Output the [x, y] coordinate of the center of the cell containing the given text.  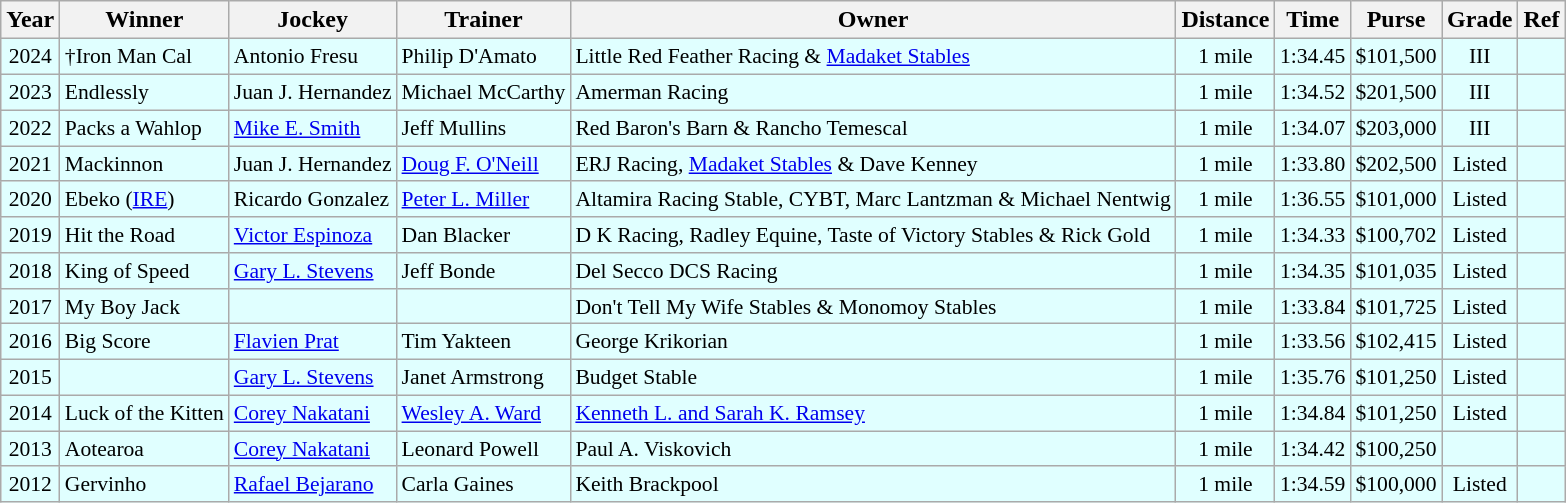
1:34.52 [1312, 92]
Distance [1226, 20]
1:34.59 [1312, 484]
$100,250 [1396, 449]
1:33.84 [1312, 306]
Endlessly [144, 92]
Budget Stable [873, 377]
2019 [30, 235]
$100,000 [1396, 484]
King of Speed [144, 271]
Winner [144, 20]
My Boy Jack [144, 306]
Ebeko (IRE) [144, 199]
1:35.76 [1312, 377]
Antonio Fresu [313, 57]
Jeff Mullins [484, 128]
2021 [30, 164]
Jockey [313, 20]
$100,702 [1396, 235]
Luck of the Kitten [144, 413]
Altamira Racing Stable, CYBT, Marc Lantzman & Michael Nentwig [873, 199]
Philip D'Amato [484, 57]
$102,415 [1396, 342]
Grade [1480, 20]
Jeff Bonde [484, 271]
1:34.42 [1312, 449]
$101,500 [1396, 57]
$201,500 [1396, 92]
Mike E. Smith [313, 128]
Wesley A. Ward [484, 413]
Leonard Powell [484, 449]
1:33.56 [1312, 342]
Don't Tell My Wife Stables & Monomoy Stables [873, 306]
$101,035 [1396, 271]
Trainer [484, 20]
$101,000 [1396, 199]
D K Racing, Radley Equine, Taste of Victory Stables & Rick Gold [873, 235]
1:36.55 [1312, 199]
Keith Brackpool [873, 484]
Hit the Road [144, 235]
1:33.80 [1312, 164]
1:34.33 [1312, 235]
†Iron Man Cal [144, 57]
Kenneth L. and Sarah K. Ramsey [873, 413]
Mackinnon [144, 164]
Del Secco DCS Racing [873, 271]
$203,000 [1396, 128]
Aotearoa [144, 449]
Little Red Feather Racing & Madaket Stables [873, 57]
1:34.07 [1312, 128]
Tim Yakteen [484, 342]
George Krikorian [873, 342]
Gervinho [144, 484]
Owner [873, 20]
Big Score [144, 342]
Doug F. O'Neill [484, 164]
Time [1312, 20]
Paul A. Viskovich [873, 449]
2022 [30, 128]
$202,500 [1396, 164]
Rafael Bejarano [313, 484]
Peter L. Miller [484, 199]
Michael McCarthy [484, 92]
Year [30, 20]
2018 [30, 271]
1:34.84 [1312, 413]
Packs a Wahlop [144, 128]
ERJ Racing, Madaket Stables & Dave Kenney [873, 164]
2020 [30, 199]
2017 [30, 306]
Purse [1396, 20]
2023 [30, 92]
Victor Espinoza [313, 235]
Amerman Racing [873, 92]
Flavien Prat [313, 342]
2014 [30, 413]
Red Baron's Barn & Rancho Temescal [873, 128]
2013 [30, 449]
Carla Gaines [484, 484]
2024 [30, 57]
1:34.35 [1312, 271]
2012 [30, 484]
Janet Armstrong [484, 377]
Dan Blacker [484, 235]
$101,725 [1396, 306]
Ref [1542, 20]
2016 [30, 342]
1:34.45 [1312, 57]
Ricardo Gonzalez [313, 199]
2015 [30, 377]
